Output the (X, Y) coordinate of the center of the cell containing the given text.  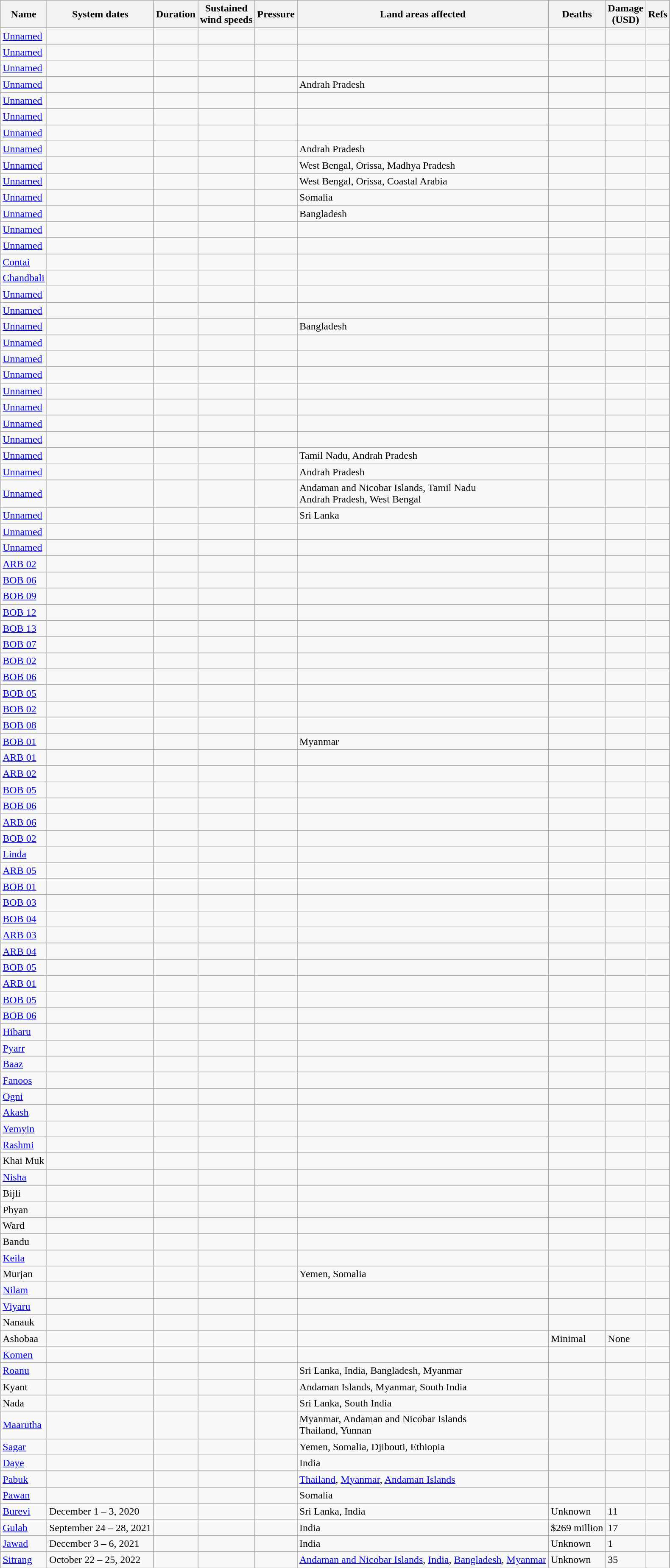
BOB 09 (24, 596)
West Bengal, Orissa, Coastal Arabia (422, 181)
Nisha (24, 1177)
Yemen, Somalia, Djibouti, Ethiopia (422, 1447)
Daye (24, 1463)
Kyant (24, 1387)
Sagar (24, 1447)
Minimal (577, 1339)
BOB 04 (24, 919)
Myanmar (422, 742)
December 1 – 3, 2020 (100, 1511)
Phyan (24, 1209)
Ward (24, 1225)
Linda (24, 854)
Pressure (276, 14)
Burevi (24, 1511)
Thailand, Myanmar, Andaman Islands (422, 1479)
1 (626, 1544)
BOB 08 (24, 725)
Deaths (577, 14)
Nanauk (24, 1322)
Sustainedwind speeds (226, 14)
Yemyin (24, 1129)
Akash (24, 1113)
Ashobaa (24, 1339)
Andaman and Nicobar Islands, India, Bangladesh, Myanmar (422, 1560)
Myanmar, Andaman and Nicobar IslandsThailand, Yunnan (422, 1425)
Refs (658, 14)
Pawan (24, 1495)
BOB 07 (24, 644)
Murjan (24, 1274)
Fanoos (24, 1080)
Name (24, 14)
ARB 06 (24, 822)
Pabuk (24, 1479)
Land areas affected (422, 14)
Tamil Nadu, Andrah Pradesh (422, 455)
System dates (100, 14)
Yemen, Somalia (422, 1274)
$269 million (577, 1528)
December 3 – 6, 2021 (100, 1544)
Komen (24, 1355)
Andaman and Nicobar Islands, Tamil NaduAndrah Pradesh, West Bengal (422, 494)
Ogni (24, 1096)
Sri Lanka, South India (422, 1403)
West Bengal, Orissa, Madhya Pradesh (422, 165)
Bandu (24, 1242)
Sri Lanka, India, Bangladesh, Myanmar (422, 1371)
ARB 04 (24, 951)
Chandbali (24, 278)
Andaman Islands, Myanmar, South India (422, 1387)
BOB 13 (24, 628)
Duration (176, 14)
None (626, 1339)
ARB 05 (24, 870)
Sri Lanka (422, 516)
Gulab (24, 1528)
September 24 – 28, 2021 (100, 1528)
BOB 12 (24, 612)
Viyaru (24, 1306)
35 (626, 1560)
Roanu (24, 1371)
Nada (24, 1403)
Hibaru (24, 1032)
October 22 – 25, 2022 (100, 1560)
Maarutha (24, 1425)
ARB 03 (24, 935)
Rashmi (24, 1145)
Sri Lanka, India (422, 1511)
Keila (24, 1258)
Jawad (24, 1544)
BOB 03 (24, 903)
Sitrang (24, 1560)
11 (626, 1511)
Khai Muk (24, 1161)
Baaz (24, 1064)
17 (626, 1528)
Bijli (24, 1193)
Damage(USD) (626, 14)
Nilam (24, 1290)
Contai (24, 262)
Pyarr (24, 1048)
